From the cell containing the given text, extract its center point as [X, Y] coordinate. 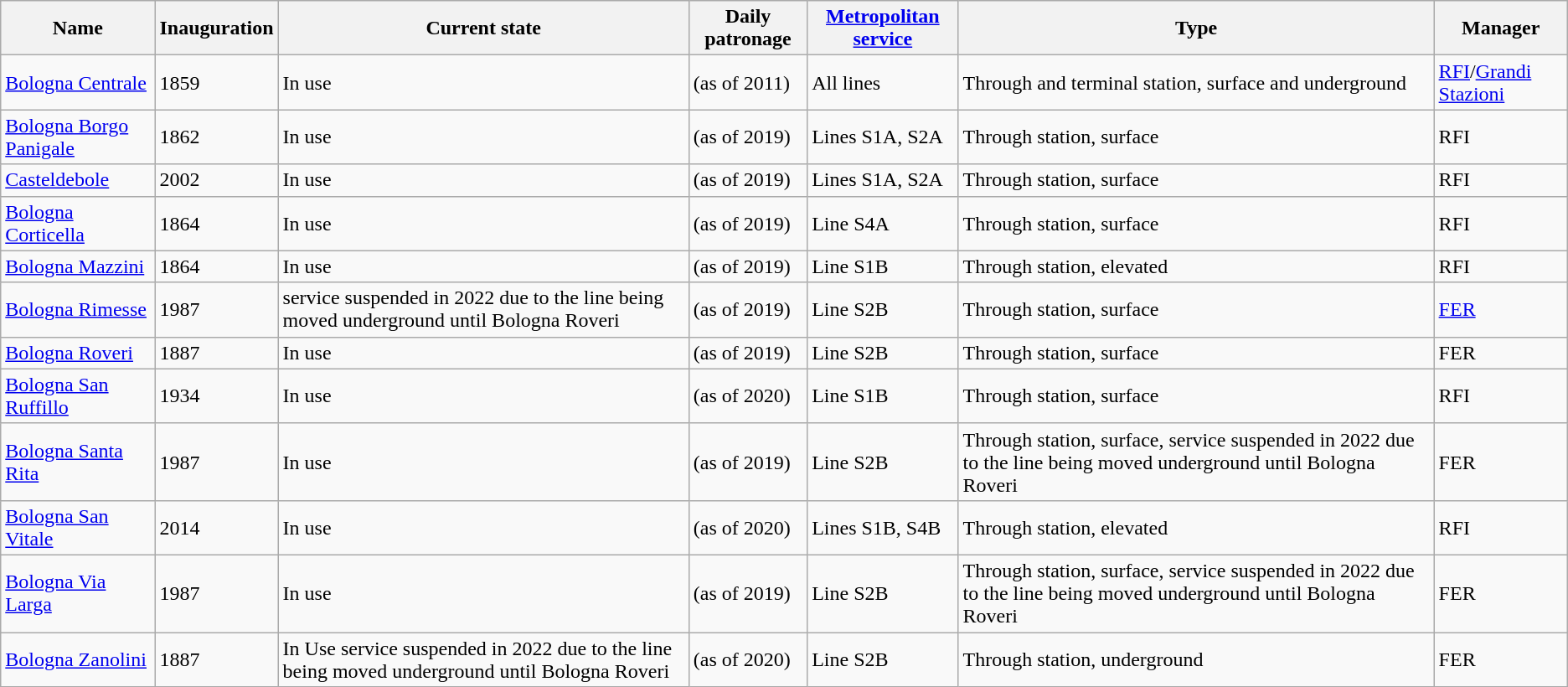
Bologna Roveri [78, 353]
Through station, underground [1196, 659]
service suspended in 2022 due to the line being moved underground until Bologna Roveri [483, 310]
Name [78, 28]
Bologna Borgo Panigale [78, 137]
Bologna San Ruffillo [78, 395]
1859 [216, 82]
Inauguration [216, 28]
(as of 2011) [747, 82]
Current state [483, 28]
All lines [883, 82]
Bologna Zanolini [78, 659]
Manager [1501, 28]
Bologna Rimesse [78, 310]
Bologna Corticella [78, 223]
Bologna Via Larga [78, 593]
2014 [216, 528]
Bologna Centrale [78, 82]
Bologna Santa Rita [78, 462]
Through and terminal station, surface and underground [1196, 82]
2002 [216, 180]
1862 [216, 137]
Type [1196, 28]
RFI/Grandi Stazioni [1501, 82]
Casteldebole [78, 180]
Bologna Mazzini [78, 266]
1934 [216, 395]
Bologna San Vitale [78, 528]
Line S4A [883, 223]
Daily patronage [747, 28]
In Use service suspended in 2022 due to the line being moved underground until Bologna Roveri [483, 659]
Metropolitan service [883, 28]
Lines S1B, S4B [883, 528]
